Search for the cell housing the specified text and yield its [x, y] center coordinate. 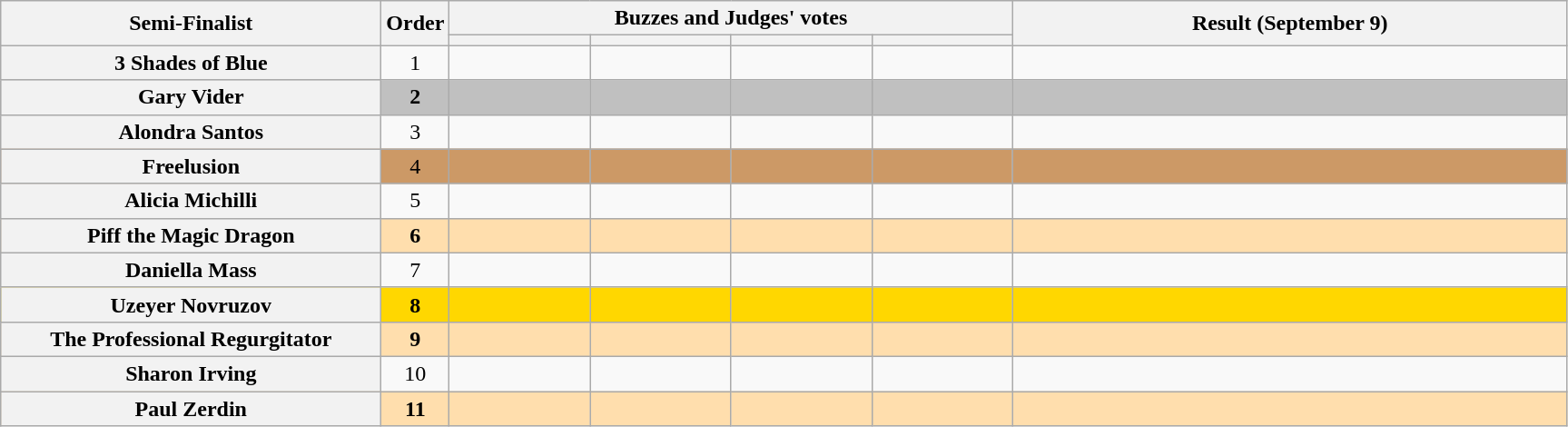
8 [416, 304]
Result (September 9) [1289, 24]
10 [416, 373]
6 [416, 235]
Alicia Michilli [191, 201]
The Professional Regurgitator [191, 339]
Paul Zerdin [191, 408]
Order [416, 24]
Daniella Mass [191, 270]
5 [416, 201]
2 [416, 97]
4 [416, 166]
Buzzes and Judges' votes [731, 18]
Gary Vider [191, 97]
Sharon Irving [191, 373]
7 [416, 270]
Semi-Finalist [191, 24]
9 [416, 339]
1 [416, 63]
11 [416, 408]
Freelusion [191, 166]
Alondra Santos [191, 132]
Uzeyer Novruzov [191, 304]
3 [416, 132]
Piff the Magic Dragon [191, 235]
3 Shades of Blue [191, 63]
